Return the (X, Y) coordinate for the center point of the cell that contains the specified text.  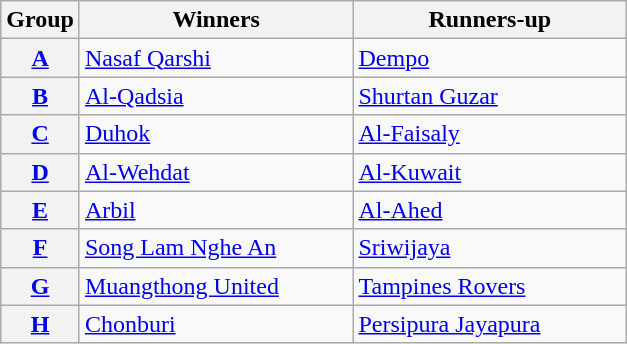
Al-Faisaly (490, 134)
Al-Qadsia (216, 96)
Song Lam Nghe An (216, 248)
Duhok (216, 134)
Shurtan Guzar (490, 96)
Tampines Rovers (490, 286)
A (40, 58)
E (40, 210)
Sriwijaya (490, 248)
Muangthong United (216, 286)
D (40, 172)
Persipura Jayapura (490, 324)
G (40, 286)
Al-Ahed (490, 210)
Nasaf Qarshi (216, 58)
H (40, 324)
Winners (216, 20)
Arbil (216, 210)
Dempo (490, 58)
Al-Kuwait (490, 172)
C (40, 134)
F (40, 248)
Chonburi (216, 324)
Runners-up (490, 20)
Group (40, 20)
Al-Wehdat (216, 172)
B (40, 96)
